Return [X, Y] of the center of cell containing provided text 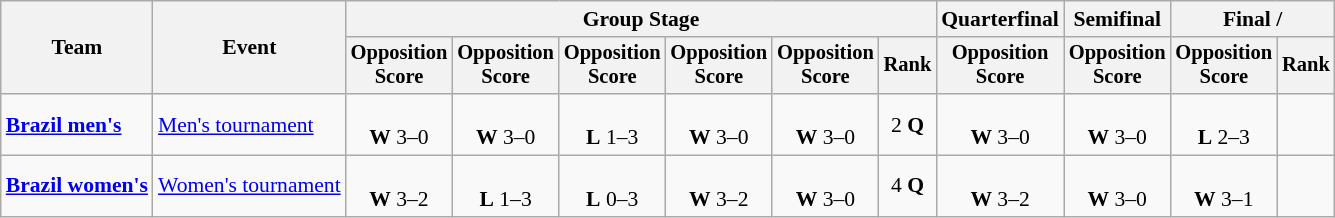
Event [250, 48]
2 Q [908, 124]
Team [77, 48]
Semifinal [1118, 19]
Brazil men's [77, 124]
W 3–1 [1224, 186]
L 0–3 [612, 186]
Group Stage [642, 19]
Quarterfinal [1000, 19]
Brazil women's [77, 186]
Men's tournament [250, 124]
Women's tournament [250, 186]
4 Q [908, 186]
Final / [1252, 19]
L 2–3 [1224, 124]
